Capture the cell that displays the provided text and extract its [x, y] central coordinate. 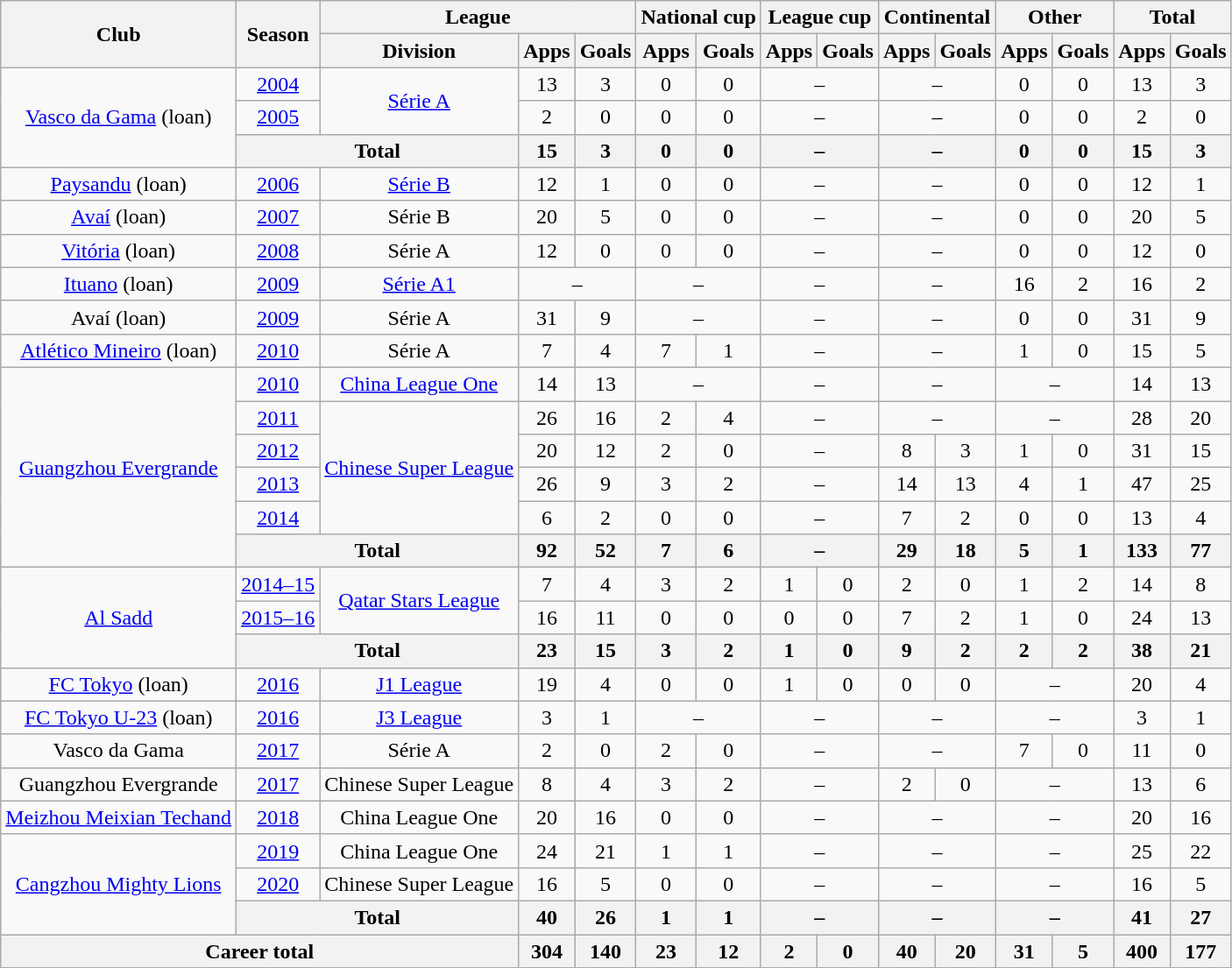
2014–15 [279, 584]
J1 League [419, 684]
2013 [279, 484]
FC Tokyo (loan) [119, 684]
2019 [279, 851]
400 [1142, 950]
Meizhou Meixian Techand [119, 817]
Atlético Mineiro (loan) [119, 350]
Vasco da Gama [119, 751]
Vitória (loan) [119, 251]
FC Tokyo U-23 (loan) [119, 717]
J3 League [419, 717]
Club [119, 34]
18 [966, 551]
177 [1200, 950]
47 [1142, 484]
27 [1200, 917]
Al Sadd [119, 618]
2018 [279, 817]
22 [1200, 851]
Qatar Stars League [419, 601]
2015–16 [279, 618]
52 [605, 551]
77 [1200, 551]
38 [1142, 651]
28 [1142, 418]
2012 [279, 451]
Série A1 [419, 284]
304 [547, 950]
Career total [259, 950]
Other [1055, 18]
92 [547, 551]
Continental [937, 18]
2005 [279, 117]
Vasco da Gama (loan) [119, 117]
Season [279, 34]
2020 [279, 884]
2006 [279, 184]
2011 [279, 418]
2007 [279, 217]
19 [547, 684]
29 [906, 551]
Ituano (loan) [119, 284]
Division [419, 51]
Paysandu (loan) [119, 184]
133 [1142, 551]
League cup [819, 18]
2008 [279, 251]
41 [1142, 917]
140 [605, 950]
2004 [279, 84]
2014 [279, 518]
League [478, 18]
National cup [698, 18]
Cangzhou Mighty Lions [119, 884]
